Scan for the cell matching the given text and deliver its (X, Y) coordinate at center. 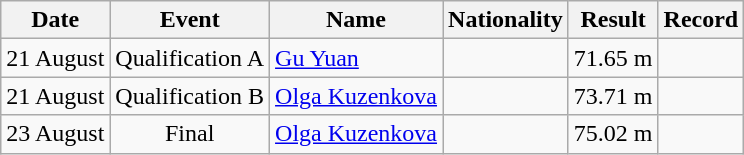
Date (56, 20)
Name (356, 20)
73.71 m (613, 96)
Final (190, 134)
Qualification B (190, 96)
75.02 m (613, 134)
Record (701, 20)
Qualification A (190, 58)
71.65 m (613, 58)
Event (190, 20)
Gu Yuan (356, 58)
Result (613, 20)
Nationality (506, 20)
23 August (56, 134)
